Determine the (X, Y) coordinate at the center of the cell enclosing the given text.  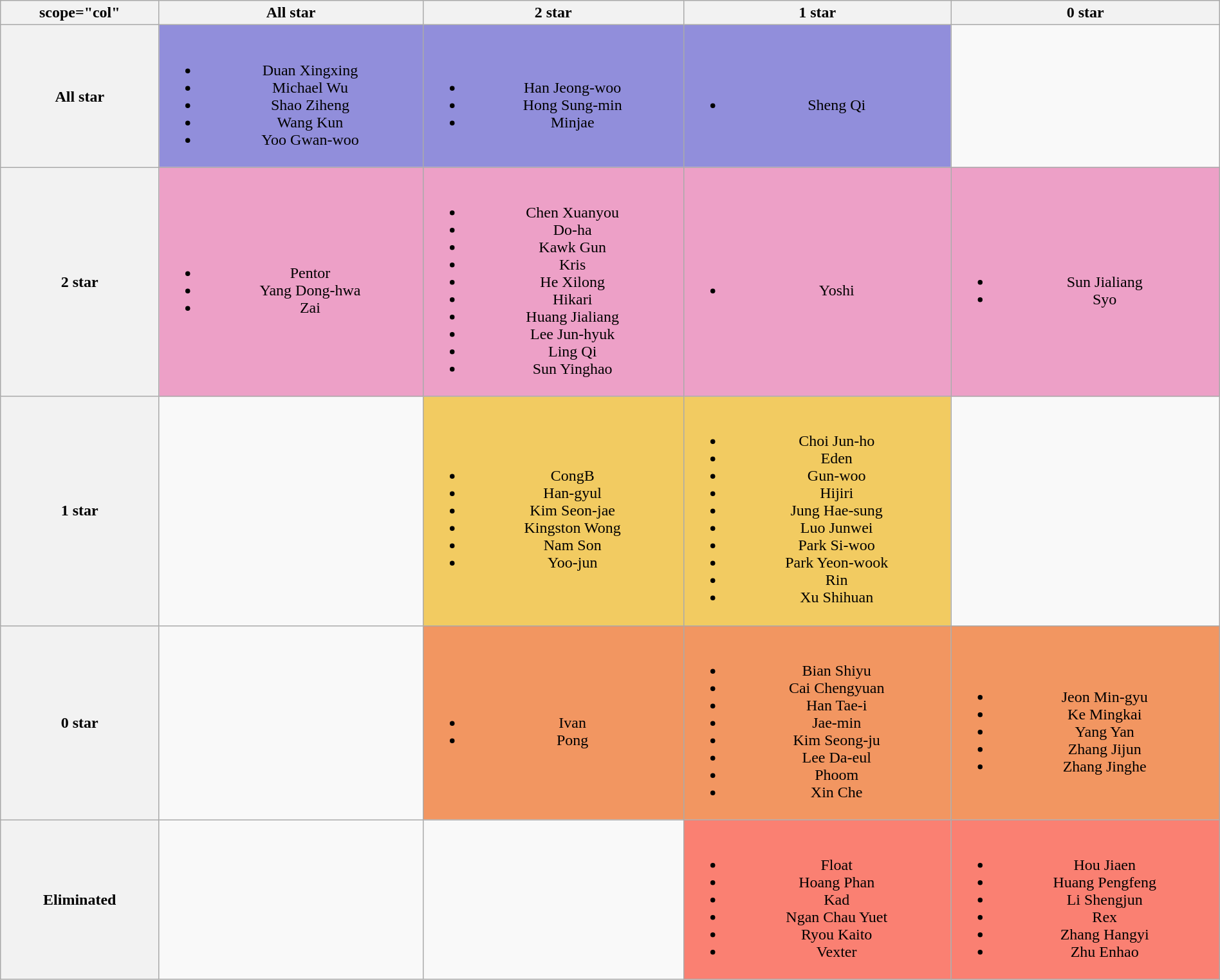
Choi Jun-ho Eden Gun-woo Hijiri Jung Hae-sung Luo Junwei Park Si-woo Park Yeon-wook Rin Xu Shihuan (817, 511)
Bian Shiyu Cai Chengyuan Han Tae-i Jae-min Kim Seong-ju Lee Da-eul Phoom Xin Che (817, 723)
Float Hoang Phan Kad Ngan Chau Yuet Ryou Kaito Vexter (817, 900)
Hou Jiaen Huang Pengfeng Li Shengjun Rex Zhang Hangyi Zhu Enhao (1085, 900)
Chen Xuanyou Do-ha Kawk Gun Kris He Xilong Hikari Huang Jialiang Lee Jun-hyuk Ling Qi Sun Yinghao (553, 282)
Sheng Qi (817, 97)
CongB Han-gyul Kim Seon-jae Kingston Wong Nam Son Yoo-jun (553, 511)
Han Jeong-woo Hong Sung-min Minjae (553, 97)
Sun Jialiang Syo (1085, 282)
Duan Xingxing Michael Wu Shao Ziheng Wang Kun Yoo Gwan-woo (291, 97)
Eliminated (80, 900)
scope="col" (80, 13)
Jeon Min-gyu Ke Mingkai Yang Yan Zhang Jijun Zhang Jinghe (1085, 723)
Yoshi (817, 282)
Pentor Yang Dong-hwa Zai (291, 282)
Ivan Pong (553, 723)
